From the cell containing the given text, extract its center point as [X, Y] coordinate. 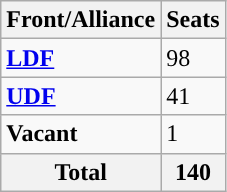
98 [193, 58]
UDF [81, 96]
Total [81, 172]
1 [193, 134]
140 [193, 172]
Front/Alliance [81, 20]
Seats [193, 20]
Vacant [81, 134]
41 [193, 96]
LDF [81, 58]
